Find where the given text appears and provide that cell's center as [x, y] coordinate. 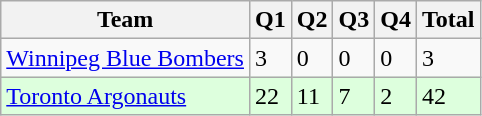
Q2 [312, 20]
Q1 [270, 20]
42 [448, 96]
2 [396, 96]
22 [270, 96]
Q4 [396, 20]
Winnipeg Blue Bombers [126, 58]
Q3 [354, 20]
Team [126, 20]
Total [448, 20]
7 [354, 96]
Toronto Argonauts [126, 96]
11 [312, 96]
